Scan for the cell matching the given text and deliver its [x, y] coordinate at center. 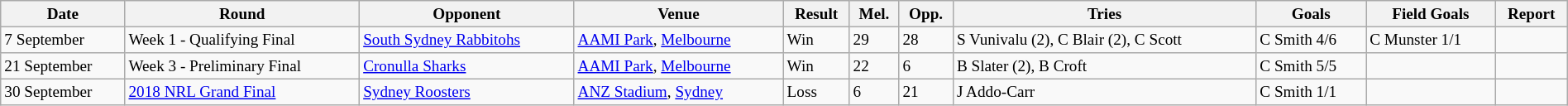
Tries [1104, 14]
Result [816, 14]
Field Goals [1431, 14]
Mel. [874, 14]
Round [242, 14]
29 [874, 40]
C Munster 1/1 [1431, 40]
J Addo-Carr [1104, 92]
C Smith 4/6 [1312, 40]
Week 3 - Preliminary Final [242, 66]
Sydney Roosters [466, 92]
21 September [63, 66]
C Smith 1/1 [1312, 92]
Loss [816, 92]
22 [874, 66]
Opp. [926, 14]
Venue [678, 14]
Report [1532, 14]
2018 NRL Grand Final [242, 92]
7 September [63, 40]
30 September [63, 92]
B Slater (2), B Croft [1104, 66]
C Smith 5/5 [1312, 66]
Date [63, 14]
21 [926, 92]
28 [926, 40]
ANZ Stadium, Sydney [678, 92]
Week 1 - Qualifying Final [242, 40]
Cronulla Sharks [466, 66]
Goals [1312, 14]
South Sydney Rabbitohs [466, 40]
S Vunivalu (2), C Blair (2), C Scott [1104, 40]
Opponent [466, 14]
